Extract the [X, Y] coordinate from the center of the cell holding the provided text.  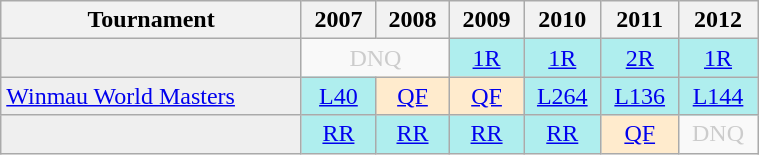
2012 [718, 20]
L264 [562, 96]
2010 [562, 20]
2007 [338, 20]
2R [640, 58]
2011 [640, 20]
L144 [718, 96]
Winmau World Masters [152, 96]
L40 [338, 96]
2009 [487, 20]
2008 [412, 20]
Tournament [152, 20]
L136 [640, 96]
